Extract the (x, y) coordinate from the center of the cell holding the provided text.  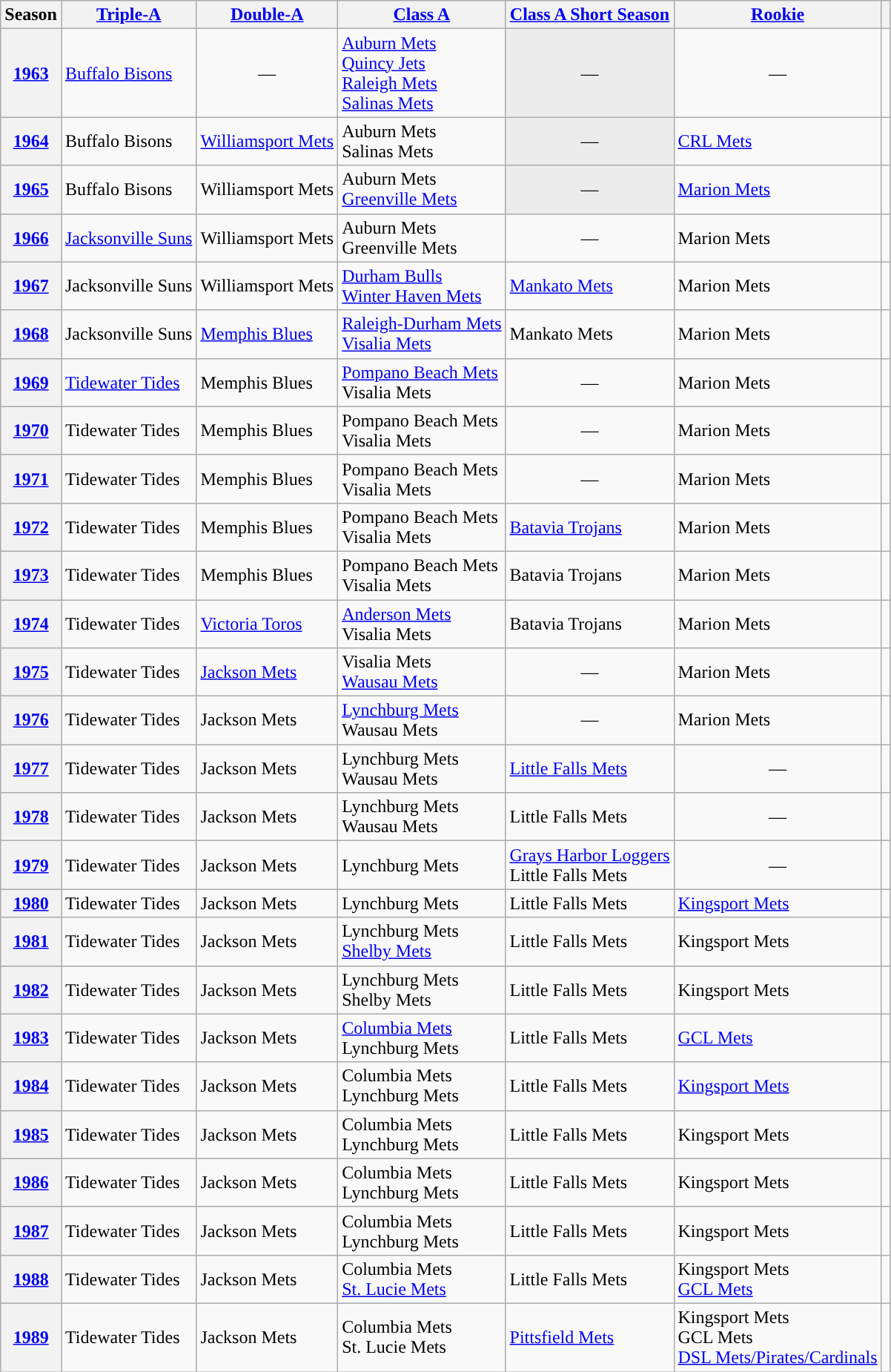
Class A Short Season (590, 15)
Victoria Toros (267, 623)
1964 (31, 141)
Pittsfield Mets (590, 1337)
CRL Mets (778, 141)
1969 (31, 383)
1973 (31, 575)
1985 (31, 1135)
Auburn MetsSalinas Mets (422, 141)
1988 (31, 1279)
1974 (31, 623)
1986 (31, 1182)
1976 (31, 721)
1972 (31, 527)
1967 (31, 286)
1970 (31, 430)
1978 (31, 817)
Triple-A (128, 15)
Auburn MetsQuincy JetsRaleigh MetsSalinas Mets (422, 73)
Visalia MetsWausau Mets (422, 672)
Kingsport MetsGCL Mets (778, 1279)
Season (31, 15)
GCL Mets (778, 1038)
1966 (31, 237)
1982 (31, 989)
1980 (31, 903)
Rookie (778, 15)
Double-A (267, 15)
Class A (422, 15)
Grays Harbor LoggersLittle Falls Mets (590, 865)
Kingsport MetsGCL MetsDSL Mets/Pirates/Cardinals (778, 1337)
Durham BullsWinter Haven Mets (422, 286)
1965 (31, 190)
1977 (31, 768)
1989 (31, 1337)
1987 (31, 1231)
1975 (31, 672)
Raleigh-Durham MetsVisalia Mets (422, 334)
1981 (31, 942)
1984 (31, 1086)
1968 (31, 334)
1971 (31, 479)
1963 (31, 73)
1983 (31, 1038)
Anderson MetsVisalia Mets (422, 623)
1979 (31, 865)
